Extract the (X, Y) coordinate from the center of the cell holding the provided text.  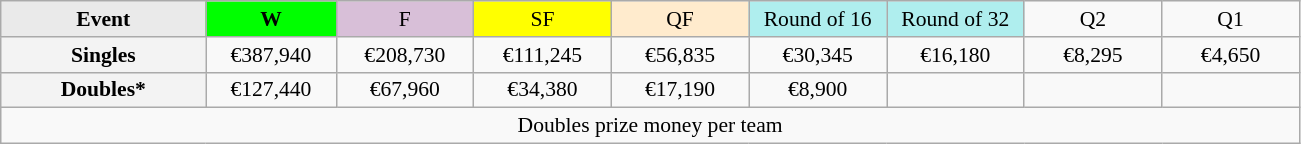
€127,440 (271, 90)
Q1 (1231, 19)
€56,835 (680, 55)
Singles (104, 55)
Doubles prize money per team (650, 126)
W (271, 19)
€8,295 (1093, 55)
€387,940 (271, 55)
Round of 32 (955, 19)
Doubles* (104, 90)
€8,900 (818, 90)
€30,345 (818, 55)
€4,650 (1231, 55)
SF (543, 19)
€111,245 (543, 55)
Event (104, 19)
F (405, 19)
€67,960 (405, 90)
€17,190 (680, 90)
€16,180 (955, 55)
QF (680, 19)
Q2 (1093, 19)
€34,380 (543, 90)
Round of 16 (818, 19)
€208,730 (405, 55)
